Return the [x, y] coordinate for the center point of the cell that contains the specified text.  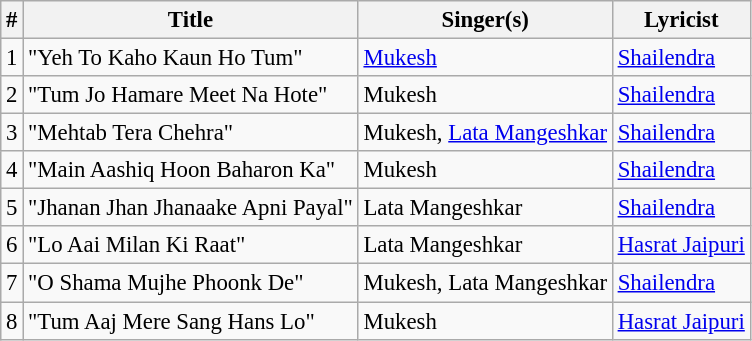
"Tum Jo Hamare Meet Na Hote" [190, 95]
6 [12, 245]
8 [12, 321]
5 [12, 208]
"Mehtab Tera Chehra" [190, 133]
"Yeh To Kaho Kaun Ho Tum" [190, 58]
# [12, 20]
4 [12, 170]
3 [12, 133]
1 [12, 58]
"O Shama Mujhe Phoonk De" [190, 283]
Lyricist [681, 20]
"Lo Aai Milan Ki Raat" [190, 245]
"Main Aashiq Hoon Baharon Ka" [190, 170]
Singer(s) [485, 20]
"Jhanan Jhan Jhanaake Apni Payal" [190, 208]
Title [190, 20]
"Tum Aaj Mere Sang Hans Lo" [190, 321]
7 [12, 283]
2 [12, 95]
